Find where the given text appears and provide that cell's center as [X, Y] coordinate. 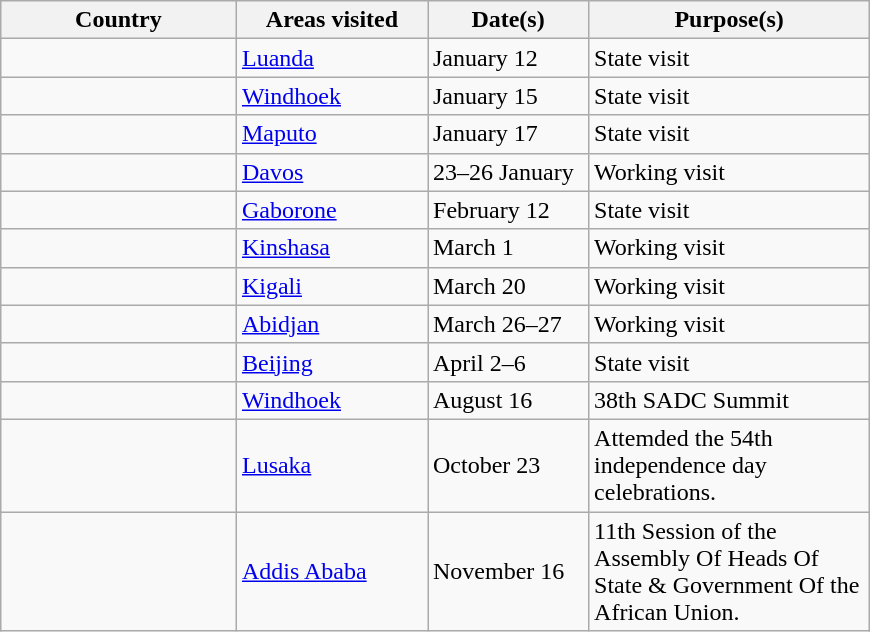
Kinshasa [332, 248]
Lusaka [332, 465]
38th SADC Summit [730, 400]
Addis Ababa [332, 572]
March 1 [508, 248]
March 26–27 [508, 324]
March 20 [508, 286]
November 16 [508, 572]
Beijing [332, 362]
Davos [332, 172]
October 23 [508, 465]
January 17 [508, 134]
January 15 [508, 96]
Country [118, 20]
August 16 [508, 400]
April 2–6 [508, 362]
Abidjan [332, 324]
Date(s) [508, 20]
Luanda [332, 58]
23–26 January [508, 172]
Areas visited [332, 20]
Maputo [332, 134]
Purpose(s) [730, 20]
11th Session of the Assembly Of Heads Of State & Government Of the African Union. [730, 572]
Kigali [332, 286]
Gaborone [332, 210]
January 12 [508, 58]
Attemded the 54th independence day celebrations. [730, 465]
February 12 [508, 210]
